Pinpoint the cell where the given text exists, returning its [X, Y] midpoint coordinate. 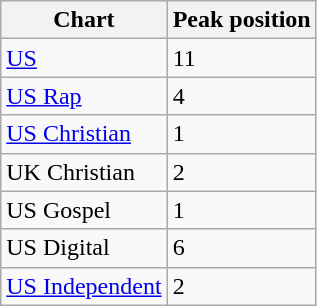
Chart [84, 20]
6 [242, 248]
US Digital [84, 248]
US Rap [84, 96]
US Gospel [84, 210]
US Christian [84, 134]
UK Christian [84, 172]
Peak position [242, 20]
US [84, 58]
US Independent [84, 286]
11 [242, 58]
4 [242, 96]
